Return (X, Y) of the center of cell containing provided text 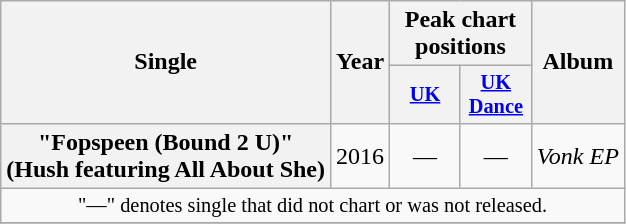
UK (426, 95)
Album (578, 62)
Year (360, 62)
Peak chart positions (461, 34)
"Fopspeen (Bound 2 U)"(Hush featuring All About She) (166, 156)
Vonk EP (578, 156)
Single (166, 62)
"—" denotes single that did not chart or was not released. (313, 206)
UKDance (496, 95)
2016 (360, 156)
